Capture the cell that displays the provided text and extract its [x, y] central coordinate. 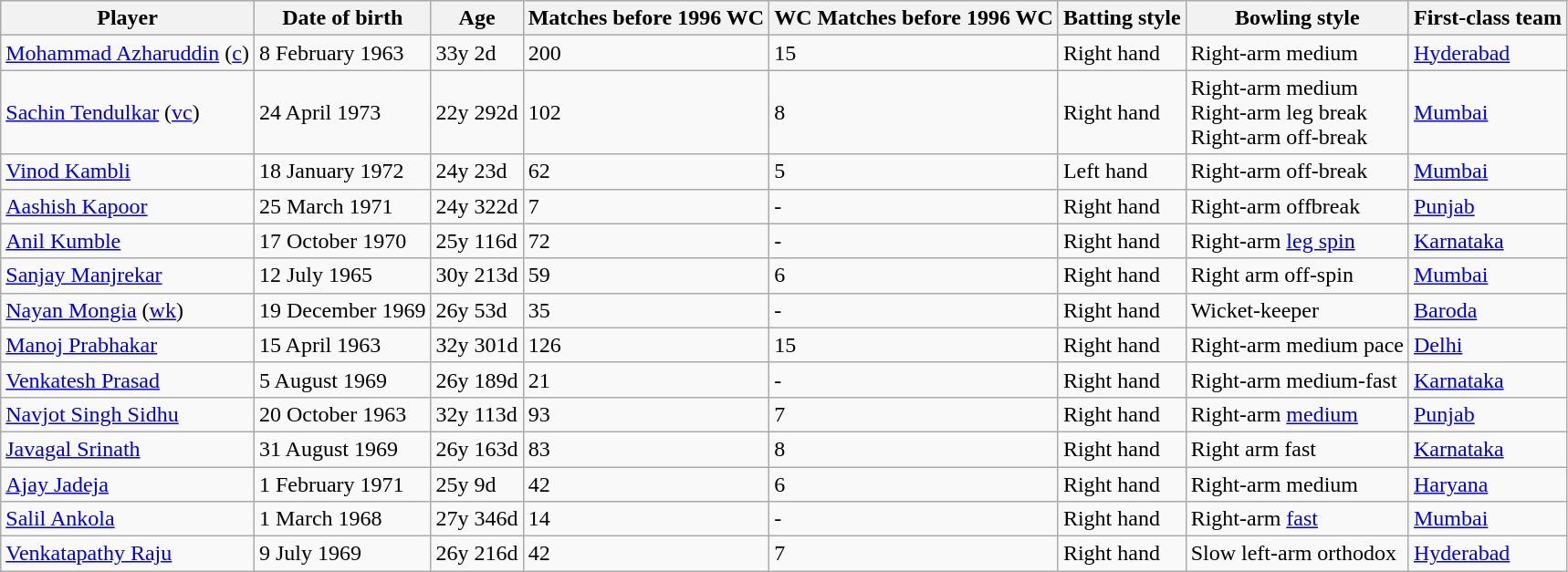
Mohammad Azharuddin (c) [128, 53]
Matches before 1996 WC [646, 18]
Left hand [1122, 172]
Anil Kumble [128, 241]
Javagal Srinath [128, 449]
1 February 1971 [342, 484]
25 March 1971 [342, 206]
35 [646, 310]
24 April 1973 [342, 112]
Right-arm off-break [1297, 172]
102 [646, 112]
31 August 1969 [342, 449]
27y 346d [476, 519]
17 October 1970 [342, 241]
24y 322d [476, 206]
14 [646, 519]
Navjot Singh Sidhu [128, 414]
Aashish Kapoor [128, 206]
12 July 1965 [342, 276]
Age [476, 18]
Right-arm mediumRight-arm leg breakRight-arm off-break [1297, 112]
Right-arm fast [1297, 519]
Date of birth [342, 18]
59 [646, 276]
26y 216d [476, 554]
72 [646, 241]
33y 2d [476, 53]
Right arm off-spin [1297, 276]
5 August 1969 [342, 380]
83 [646, 449]
24y 23d [476, 172]
25y 9d [476, 484]
32y 301d [476, 345]
62 [646, 172]
Batting style [1122, 18]
Bowling style [1297, 18]
30y 213d [476, 276]
22y 292d [476, 112]
Baroda [1488, 310]
Salil Ankola [128, 519]
Right-arm leg spin [1297, 241]
Wicket-keeper [1297, 310]
8 February 1963 [342, 53]
Right arm fast [1297, 449]
5 [915, 172]
Sachin Tendulkar (vc) [128, 112]
126 [646, 345]
Ajay Jadeja [128, 484]
Venkatesh Prasad [128, 380]
Haryana [1488, 484]
93 [646, 414]
Delhi [1488, 345]
Nayan Mongia (wk) [128, 310]
Sanjay Manjrekar [128, 276]
Player [128, 18]
Manoj Prabhakar [128, 345]
18 January 1972 [342, 172]
Slow left-arm orthodox [1297, 554]
19 December 1969 [342, 310]
26y 163d [476, 449]
15 April 1963 [342, 345]
9 July 1969 [342, 554]
200 [646, 53]
26y 53d [476, 310]
21 [646, 380]
Vinod Kambli [128, 172]
25y 116d [476, 241]
Venkatapathy Raju [128, 554]
First-class team [1488, 18]
Right-arm medium pace [1297, 345]
20 October 1963 [342, 414]
Right-arm medium-fast [1297, 380]
WC Matches before 1996 WC [915, 18]
26y 189d [476, 380]
1 March 1968 [342, 519]
Right-arm offbreak [1297, 206]
32y 113d [476, 414]
